From the cell containing the given text, extract its center point as (X, Y) coordinate. 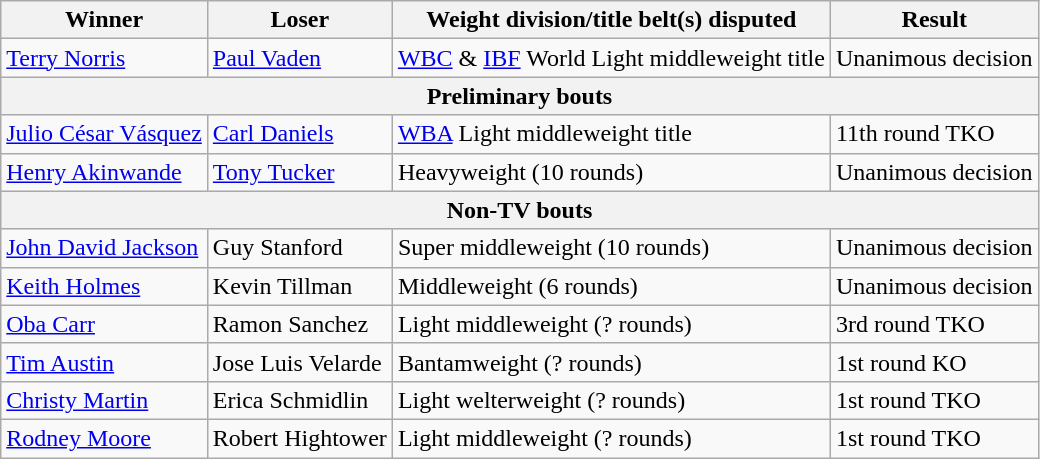
Tony Tucker (300, 172)
WBC & IBF World Light middleweight title (611, 58)
Preliminary bouts (520, 96)
Julio César Vásquez (104, 134)
Winner (104, 20)
Result (934, 20)
Keith Holmes (104, 286)
Jose Luis Velarde (300, 362)
John David Jackson (104, 248)
Terry Norris (104, 58)
Kevin Tillman (300, 286)
Rodney Moore (104, 438)
3rd round TKO (934, 324)
Erica Schmidlin (300, 400)
Christy Martin (104, 400)
Tim Austin (104, 362)
Robert Hightower (300, 438)
Non-TV bouts (520, 210)
Loser (300, 20)
Henry Akinwande (104, 172)
Guy Stanford (300, 248)
Light welterweight (? rounds) (611, 400)
Super middleweight (10 rounds) (611, 248)
Carl Daniels (300, 134)
WBA Light middleweight title (611, 134)
Bantamweight (? rounds) (611, 362)
Middleweight (6 rounds) (611, 286)
Ramon Sanchez (300, 324)
Paul Vaden (300, 58)
1st round KO (934, 362)
Heavyweight (10 rounds) (611, 172)
Oba Carr (104, 324)
Weight division/title belt(s) disputed (611, 20)
11th round TKO (934, 134)
